Detect which cell encompasses the target text, then output its (x, y) center coordinate. 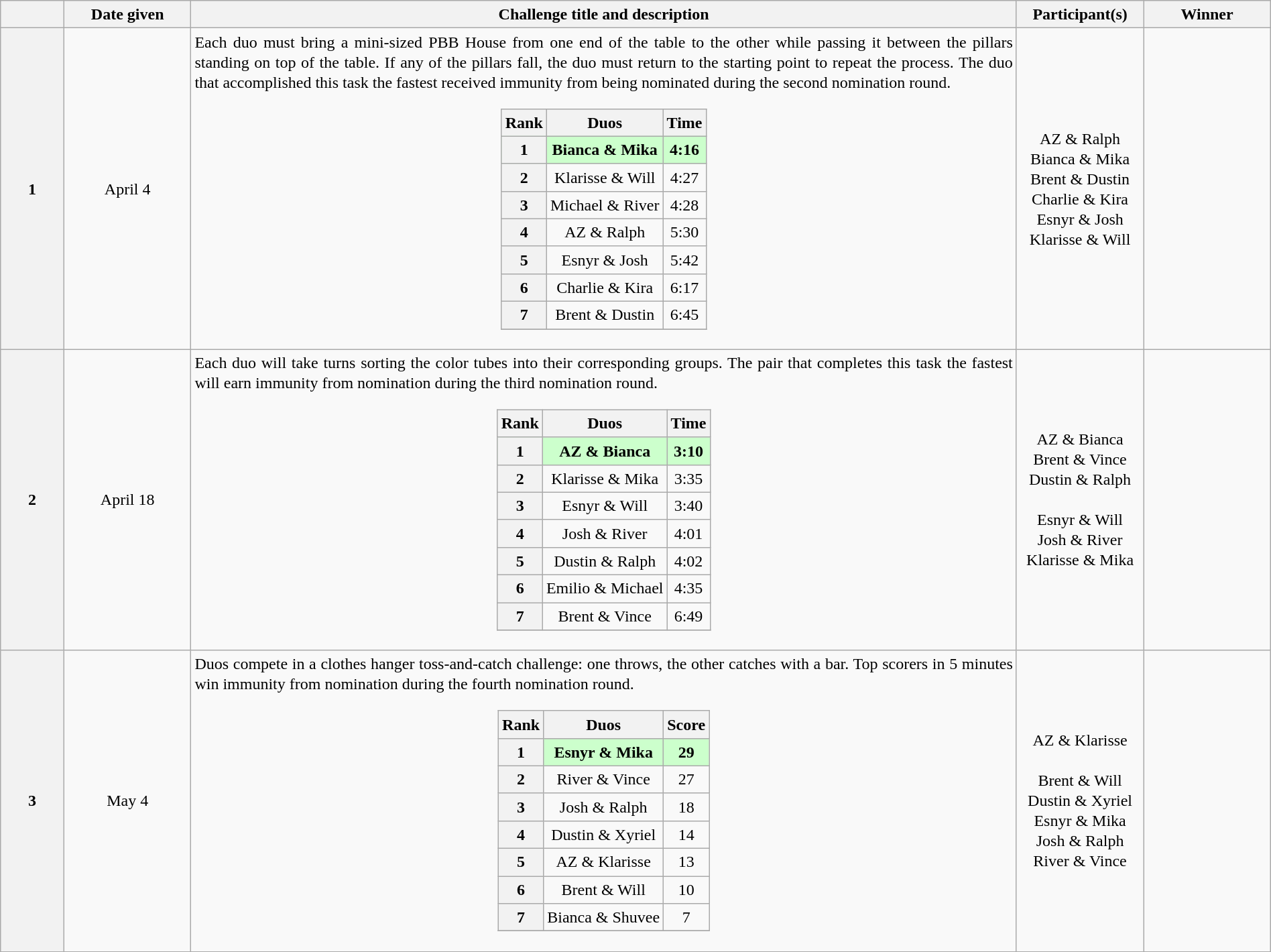
4:01 (688, 534)
Klarisse & Will (605, 177)
14 (686, 834)
Esnyr & Will (605, 505)
13 (686, 862)
6:17 (684, 287)
May 4 (127, 800)
6:49 (688, 617)
Score (686, 724)
AZ & RalphBianca & MikaBrent & DustinCharlie & KiraEsnyr & Josh Klarisse & Will (1079, 189)
AZ & Bianca (605, 451)
5:30 (684, 232)
3:40 (688, 505)
AZ & Klarisse (603, 862)
Bianca & Mika (605, 150)
3:35 (688, 479)
Bianca & Shuvee (603, 917)
Challenge title and description (603, 15)
Michael & River (605, 205)
6:45 (684, 315)
Esnyr & Mika (603, 752)
AZ & KlarisseBrent & WillDustin & XyrielEsnyr & MikaJosh & RalphRiver & Vince (1079, 800)
Dustin & Xyriel (603, 834)
10 (686, 890)
4:27 (684, 177)
4:28 (684, 205)
3:10 (688, 451)
Dustin & Ralph (605, 560)
Brent & Vince (605, 617)
4:02 (688, 560)
Date given (127, 15)
Emilio & Michael (605, 589)
Brent & Will (603, 890)
18 (686, 807)
29 (686, 752)
Esnyr & Josh (605, 260)
Josh & Ralph (603, 807)
4:35 (688, 589)
AZ & BiancaBrent & VinceDustin & RalphEsnyr & WillJosh & RiverKlarisse & Mika (1079, 500)
Klarisse & Mika (605, 479)
April 18 (127, 500)
27 (686, 779)
Winner (1207, 15)
4:16 (684, 150)
Brent & Dustin (605, 315)
River & Vince (603, 779)
5:42 (684, 260)
Charlie & Kira (605, 287)
Participant(s) (1079, 15)
AZ & Ralph (605, 232)
Josh & River (605, 534)
April 4 (127, 189)
